Return the (x, y) coordinate for the center point of the cell that contains the specified text.  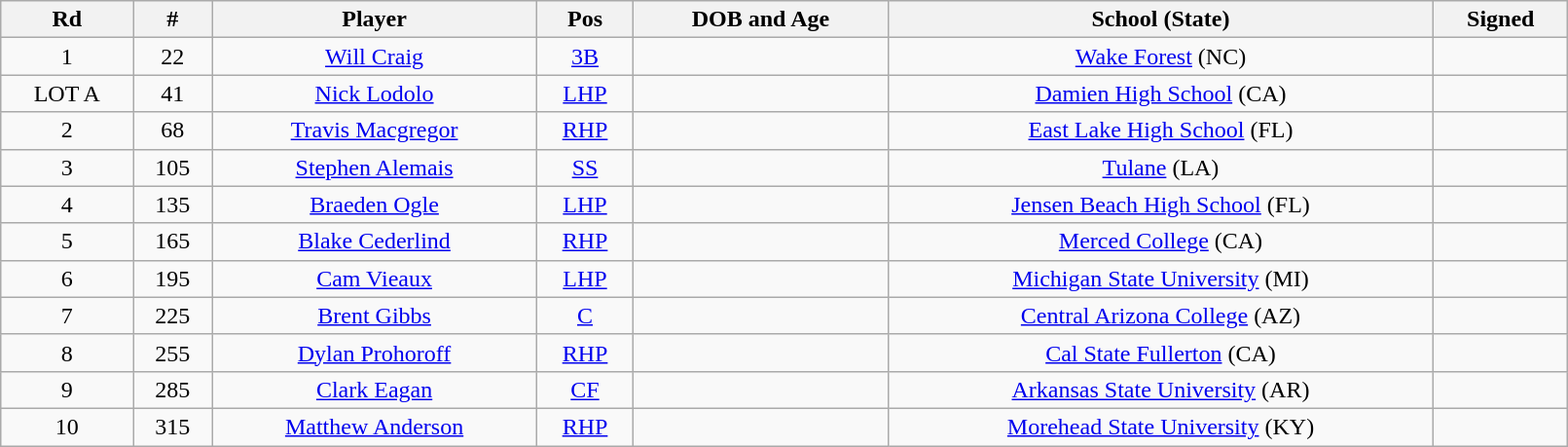
Cam Vieaux (375, 279)
Dylan Prohoroff (375, 353)
3B (584, 56)
4 (67, 205)
5 (67, 242)
Braeden Ogle (375, 205)
Merced College (CA) (1160, 242)
315 (173, 427)
Brent Gibbs (375, 316)
Signed (1501, 19)
DOB and Age (761, 19)
2 (67, 130)
Blake Cederlind (375, 242)
7 (67, 316)
East Lake High School (FL) (1160, 130)
255 (173, 353)
School (State) (1160, 19)
SS (584, 168)
Nick Lodolo (375, 93)
Damien High School (CA) (1160, 93)
41 (173, 93)
285 (173, 390)
Tulane (LA) (1160, 168)
# (173, 19)
CF (584, 390)
Travis Macgregor (375, 130)
LOT A (67, 93)
Central Arizona College (AZ) (1160, 316)
Morehead State University (KY) (1160, 427)
Arkansas State University (AR) (1160, 390)
Rd (67, 19)
68 (173, 130)
10 (67, 427)
195 (173, 279)
Clark Eagan (375, 390)
Player (375, 19)
165 (173, 242)
Matthew Anderson (375, 427)
3 (67, 168)
6 (67, 279)
1 (67, 56)
Stephen Alemais (375, 168)
Pos (584, 19)
135 (173, 205)
8 (67, 353)
Wake Forest (NC) (1160, 56)
22 (173, 56)
Cal State Fullerton (CA) (1160, 353)
C (584, 316)
9 (67, 390)
Will Craig (375, 56)
Jensen Beach High School (FL) (1160, 205)
105 (173, 168)
225 (173, 316)
Michigan State University (MI) (1160, 279)
